Return [x, y] of the center of cell containing provided text 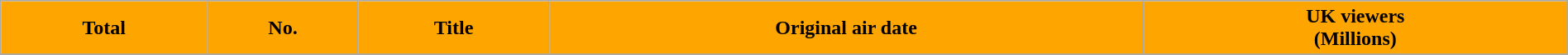
Title [453, 28]
Total [104, 28]
No. [283, 28]
Original air date [846, 28]
UK viewers(Millions) [1355, 28]
